Scan for the cell matching the given text and deliver its (x, y) coordinate at center. 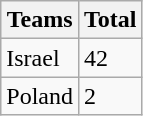
Israel (40, 58)
42 (110, 58)
Total (110, 20)
Poland (40, 96)
Teams (40, 20)
2 (110, 96)
